Scan for the cell matching the given text and deliver its (x, y) coordinate at center. 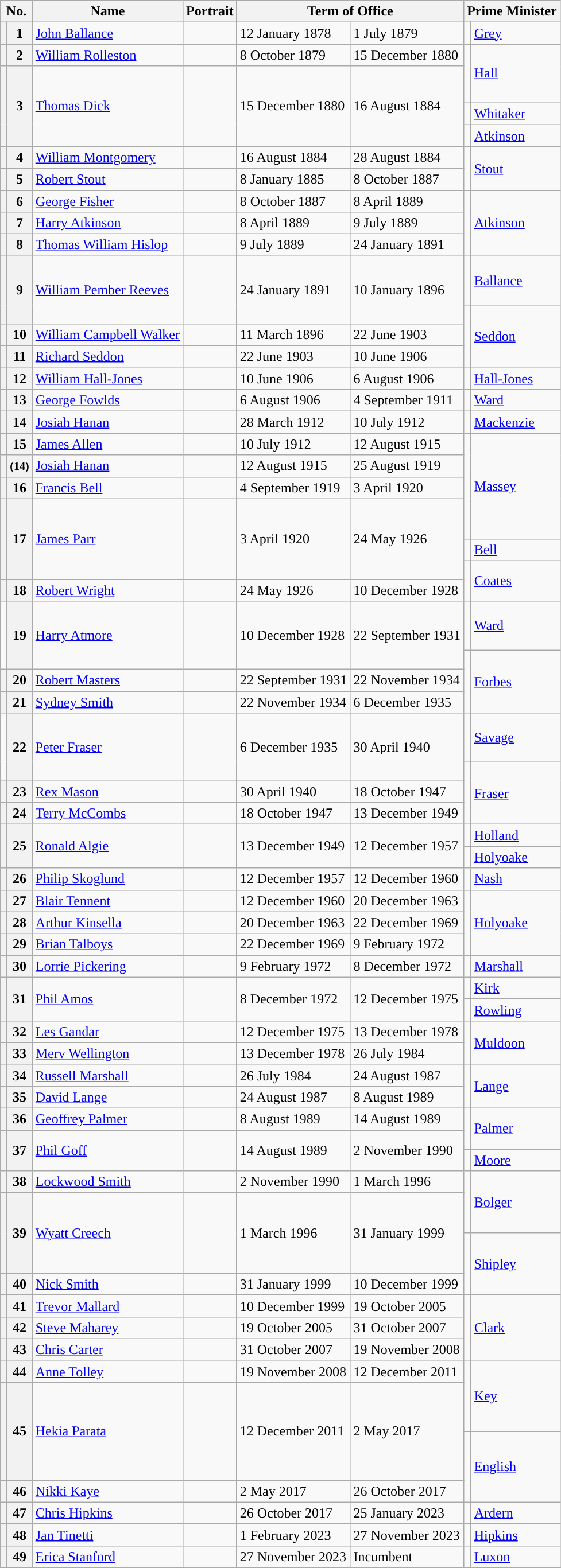
William Rolleston (107, 55)
No. (16, 11)
Hall-Jones (516, 379)
35 (20, 1098)
Muldoon (516, 1042)
33 (20, 1053)
22 (20, 747)
Incumbent (407, 1557)
Chris Carter (107, 1349)
43 (20, 1349)
Bell (516, 550)
28 August 1884 (407, 157)
21 (20, 702)
40 (20, 1284)
Lange (516, 1087)
Anne Tolley (107, 1372)
Massey (516, 486)
William Montgomery (107, 157)
English (516, 1466)
Steve Maharey (107, 1328)
Moore (516, 1160)
27 (20, 901)
Chris Hipkins (107, 1513)
4 September 1911 (407, 400)
13 (20, 400)
11 (20, 357)
Fraser (516, 793)
Key (516, 1396)
James Parr (107, 539)
4 September 1919 (293, 488)
Nash (516, 879)
25 (20, 846)
Ronald Algie (107, 846)
23 (20, 792)
Mackenzie (516, 422)
26 (20, 879)
11 March 1896 (293, 335)
Seddon (516, 336)
38 (20, 1182)
25 August 1919 (407, 466)
Clark (516, 1328)
Rex Mason (107, 792)
20 (20, 680)
Philip Skoglund (107, 879)
37 (20, 1151)
Robert Wright (107, 590)
Phil Amos (107, 999)
3 (20, 106)
Harry Atkinson (107, 223)
Harry Atmore (107, 635)
Rowling (516, 1010)
46 (20, 1491)
Lorrie Pickering (107, 966)
Arthur Kinsella (107, 923)
Stout (516, 168)
15 (20, 444)
28 March 1912 (293, 422)
45 (20, 1432)
Ardern (516, 1513)
Palmer (516, 1129)
47 (20, 1513)
28 (20, 923)
6 (20, 201)
49 (20, 1557)
Holland (516, 835)
Brian Talboys (107, 944)
18 (20, 590)
Peter Fraser (107, 747)
Blair Tennent (107, 901)
Portrait (210, 11)
Erica Stanford (107, 1557)
James Allen (107, 444)
Phil Goff (107, 1151)
Kirk (516, 988)
Luxon (516, 1557)
Ballance (516, 281)
Lockwood Smith (107, 1182)
17 (20, 539)
Trevor Mallard (107, 1306)
31 (20, 999)
8 January 1885 (293, 179)
Terry McCombs (107, 814)
8 (20, 245)
Grey (516, 33)
9 (20, 290)
25 January 2023 (407, 1513)
Thomas William Hislop (107, 245)
(14) (20, 466)
12 January 1878 (293, 33)
David Lange (107, 1098)
Coates (516, 581)
29 (20, 944)
Shipley (516, 1264)
Merv Wellington (107, 1053)
19 (20, 635)
Nick Smith (107, 1284)
Sydney Smith (107, 702)
Whitaker (516, 114)
John Ballance (107, 33)
George Fowlds (107, 400)
William Campbell Walker (107, 335)
Marshall (516, 966)
Thomas Dick (107, 106)
14 (20, 422)
William Hall-Jones (107, 379)
Bolger (516, 1202)
2 (20, 55)
Hall (516, 73)
Russell Marshall (107, 1076)
1 (20, 33)
William Pember Reeves (107, 290)
Francis Bell (107, 488)
Wyatt Creech (107, 1234)
Name (107, 11)
7 (20, 223)
Robert Stout (107, 179)
10 January 1896 (407, 290)
36 (20, 1119)
8 October 1879 (293, 55)
16 (20, 488)
42 (20, 1328)
Jan Tinetti (107, 1535)
48 (20, 1535)
44 (20, 1372)
30 (20, 966)
32 (20, 1032)
Nikki Kaye (107, 1491)
Robert Masters (107, 680)
Hipkins (516, 1535)
4 (20, 157)
39 (20, 1234)
Geoffrey Palmer (107, 1119)
Forbes (516, 682)
Richard Seddon (107, 357)
Les Gandar (107, 1032)
Hekia Parata (107, 1432)
34 (20, 1076)
Prime Minister (512, 11)
Savage (516, 738)
George Fisher (107, 201)
1 February 2023 (293, 1535)
10 (20, 335)
41 (20, 1306)
12 (20, 379)
5 (20, 179)
Term of Office (350, 11)
1 July 1879 (407, 33)
24 (20, 814)
